Return the (X, Y) coordinate for the center point of the cell that contains the specified text.  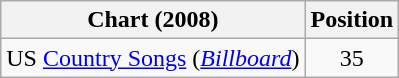
35 (352, 58)
Position (352, 20)
Chart (2008) (153, 20)
US Country Songs (Billboard) (153, 58)
